Search for the cell housing the specified text and yield its [x, y] center coordinate. 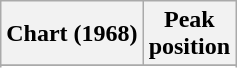
Peak position [189, 34]
Chart (1968) [72, 34]
